Return (X, Y) of the center of cell containing provided text 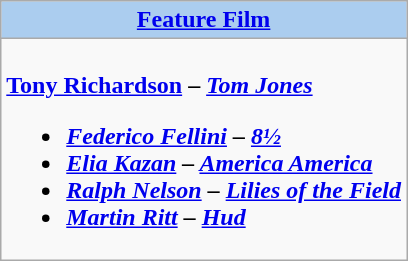
Feature Film (204, 20)
Tony Richardson – Tom JonesFederico Fellini – 8½Elia Kazan – America AmericaRalph Nelson – Lilies of the FieldMartin Ritt – Hud (204, 150)
